Capture the cell that displays the provided text and extract its [X, Y] central coordinate. 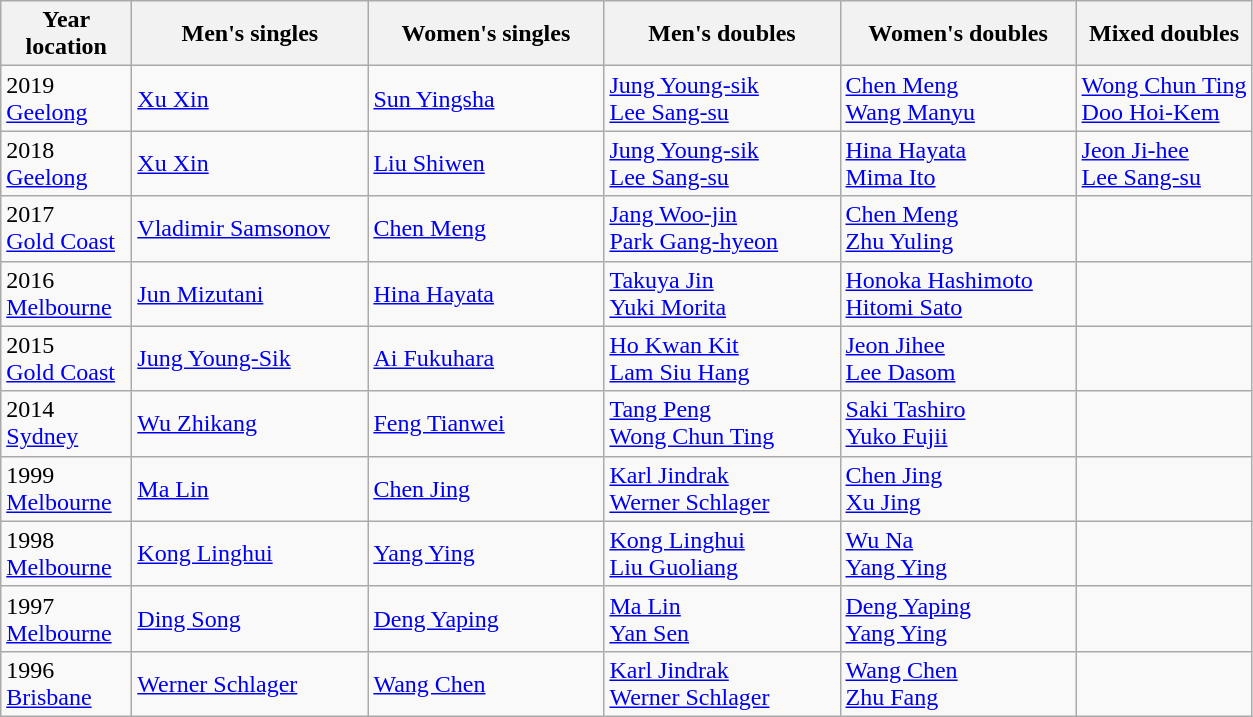
1996 Brisbane [66, 684]
2017 Gold Coast [66, 228]
Jang Woo-jin Park Gang-hyeon [722, 228]
Men's doubles [722, 34]
Jun Mizutani [250, 294]
Deng Yaping Yang Ying [958, 618]
Sun Yingsha [486, 98]
Ma Lin [250, 488]
Wu Zhikang [250, 424]
Takuya Jin Yuki Morita [722, 294]
Mixed doubles [1164, 34]
Feng Tianwei [486, 424]
Ai Fukuhara [486, 358]
Tang Peng Wong Chun Ting [722, 424]
Chen Meng [486, 228]
2015 Gold Coast [66, 358]
Vladimir Samsonov [250, 228]
Kong Linghui Liu Guoliang [722, 554]
2014 Sydney [66, 424]
Women's singles [486, 34]
Deng Yaping [486, 618]
Chen Meng Zhu Yuling [958, 228]
Wang Chen [486, 684]
Wu Na Yang Ying [958, 554]
2018 Geelong [66, 164]
Liu Shiwen [486, 164]
Ho Kwan Kit Lam Siu Hang [722, 358]
Ding Song [250, 618]
Jung Young-Sik [250, 358]
Chen Jing [486, 488]
Ma Lin Yan Sen [722, 618]
Hina Hayata [486, 294]
Kong Linghui [250, 554]
Year location [66, 34]
Hina Hayata Mima Ito [958, 164]
Honoka Hashimoto Hitomi Sato [958, 294]
Wong Chun Ting Doo Hoi-Kem [1164, 98]
2019Geelong [66, 98]
Chen Meng Wang Manyu [958, 98]
Saki Tashiro Yuko Fujii [958, 424]
1999 Melbourne [66, 488]
1997 Melbourne [66, 618]
Yang Ying [486, 554]
Wang Chen Zhu Fang [958, 684]
Men's singles [250, 34]
Jeon Jihee Lee Dasom [958, 358]
Chen Jing Xu Jing [958, 488]
Werner Schlager [250, 684]
2016 Melbourne [66, 294]
1998 Melbourne [66, 554]
Women's doubles [958, 34]
Jeon Ji-hee Lee Sang-su [1164, 164]
